Capture the cell that displays the provided text and extract its (X, Y) central coordinate. 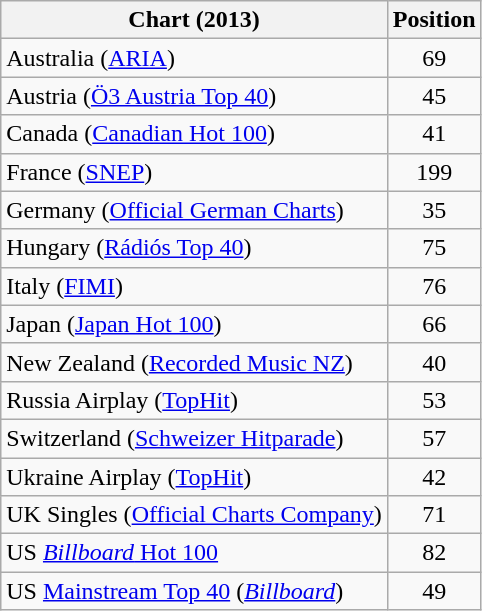
Hungary (Rádiós Top 40) (194, 248)
Germany (Official German Charts) (194, 210)
199 (434, 172)
Chart (2013) (194, 20)
57 (434, 438)
41 (434, 134)
40 (434, 362)
Austria (Ö3 Austria Top 40) (194, 96)
53 (434, 400)
69 (434, 58)
France (SNEP) (194, 172)
UK Singles (Official Charts Company) (194, 515)
Position (434, 20)
49 (434, 591)
Canada (Canadian Hot 100) (194, 134)
Switzerland (Schweizer Hitparade) (194, 438)
Australia (ARIA) (194, 58)
Japan (Japan Hot 100) (194, 324)
35 (434, 210)
Russia Airplay (TopHit) (194, 400)
45 (434, 96)
US Billboard Hot 100 (194, 553)
42 (434, 477)
76 (434, 286)
75 (434, 248)
New Zealand (Recorded Music NZ) (194, 362)
Italy (FIMI) (194, 286)
82 (434, 553)
Ukraine Airplay (TopHit) (194, 477)
71 (434, 515)
66 (434, 324)
US Mainstream Top 40 (Billboard) (194, 591)
